Return [X, Y] of the center of cell containing provided text 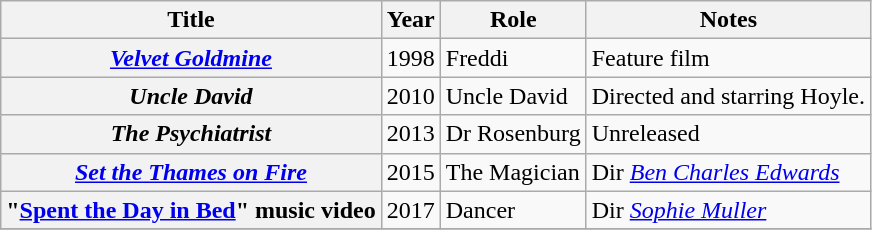
1998 [410, 58]
Title [191, 20]
Directed and starring Hoyle. [728, 96]
Set the Thames on Fire [191, 172]
Feature film [728, 58]
Notes [728, 20]
2017 [410, 210]
Dir Sophie Muller [728, 210]
The Magician [513, 172]
2010 [410, 96]
"Spent the Day in Bed" music video [191, 210]
Dr Rosenburg [513, 134]
Dancer [513, 210]
Velvet Goldmine [191, 58]
Year [410, 20]
Freddi [513, 58]
Role [513, 20]
The Psychiatrist [191, 134]
2015 [410, 172]
Unreleased [728, 134]
2013 [410, 134]
Dir Ben Charles Edwards [728, 172]
